Determine the (X, Y) coordinate at the center of the cell enclosing the given text.  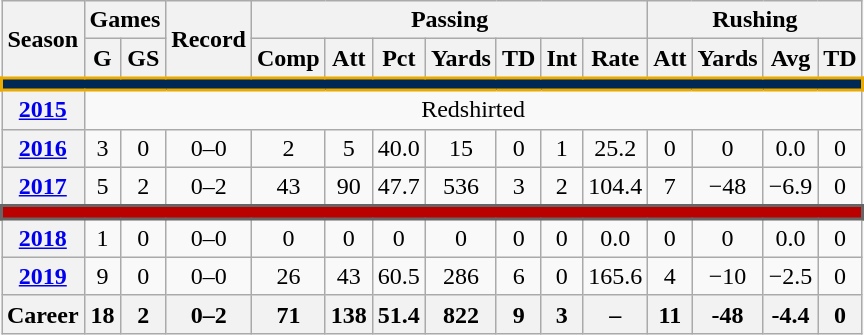
Rushing (755, 20)
536 (460, 186)
60.5 (398, 276)
18 (102, 314)
104.4 (616, 186)
71 (289, 314)
4 (670, 276)
−2.5 (790, 276)
Comp (289, 58)
51.4 (398, 314)
– (616, 314)
15 (460, 148)
Games (125, 20)
GS (144, 58)
G (102, 58)
Avg (790, 58)
2016 (44, 148)
6 (518, 276)
25.2 (616, 148)
−10 (728, 276)
Season (44, 40)
286 (460, 276)
26 (289, 276)
165.6 (616, 276)
Rate (616, 58)
40.0 (398, 148)
138 (348, 314)
2018 (44, 238)
7 (670, 186)
2017 (44, 186)
47.7 (398, 186)
Passing (450, 20)
Redshirted (473, 110)
90 (348, 186)
−6.9 (790, 186)
2015 (44, 110)
-48 (728, 314)
−48 (728, 186)
Pct (398, 58)
822 (460, 314)
11 (670, 314)
-4.4 (790, 314)
Record (209, 40)
2019 (44, 276)
Career (44, 314)
Int (562, 58)
